Return the [X, Y] coordinate for the center point of the cell that contains the specified text.  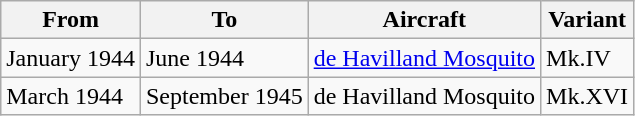
March 1944 [71, 96]
Mk.XVI [588, 96]
January 1944 [71, 58]
Aircraft [424, 20]
June 1944 [224, 58]
To [224, 20]
From [71, 20]
Mk.IV [588, 58]
September 1945 [224, 96]
Variant [588, 20]
